Pinpoint the cell where the given text exists, returning its [x, y] midpoint coordinate. 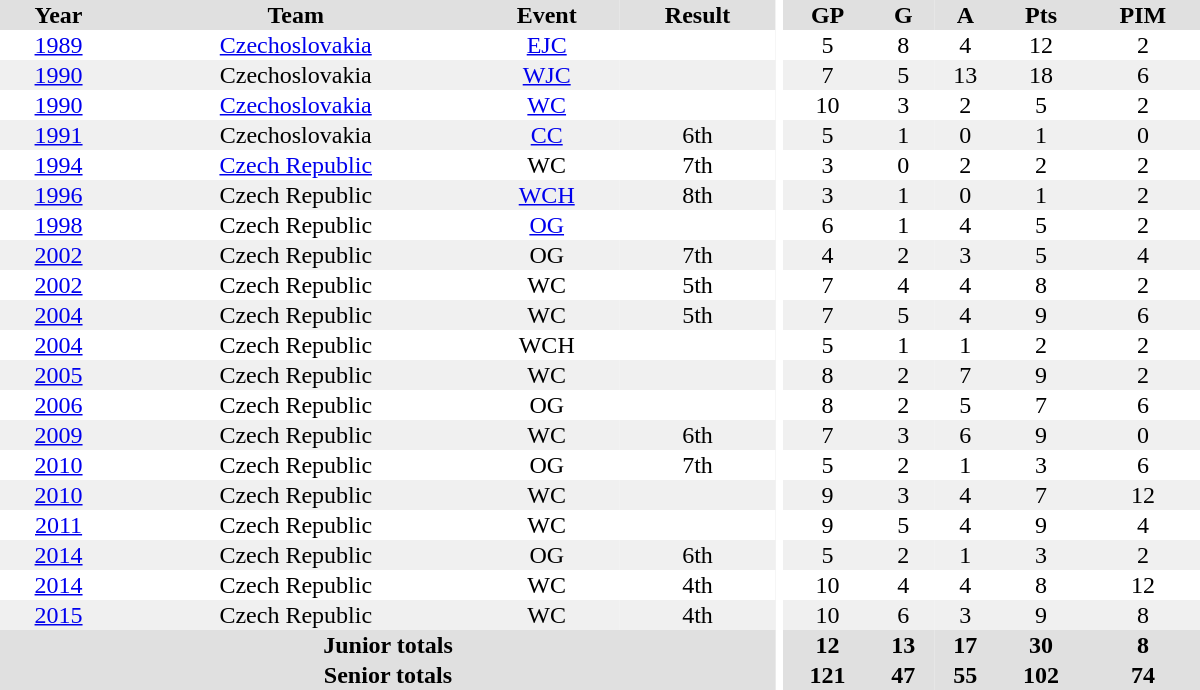
A [965, 15]
2005 [58, 375]
GP [828, 15]
G [903, 15]
47 [903, 675]
2015 [58, 615]
2006 [58, 405]
1996 [58, 195]
CC [546, 135]
Event [546, 15]
55 [965, 675]
Senior totals [388, 675]
WJC [546, 75]
PIM [1143, 15]
74 [1143, 675]
Year [58, 15]
8th [698, 195]
1994 [58, 165]
Pts [1041, 15]
17 [965, 645]
Result [698, 15]
Team [296, 15]
1991 [58, 135]
30 [1041, 645]
2011 [58, 525]
102 [1041, 675]
1998 [58, 225]
18 [1041, 75]
Junior totals [388, 645]
EJC [546, 45]
2009 [58, 435]
121 [828, 675]
1989 [58, 45]
